Search for the cell housing the specified text and yield its (x, y) center coordinate. 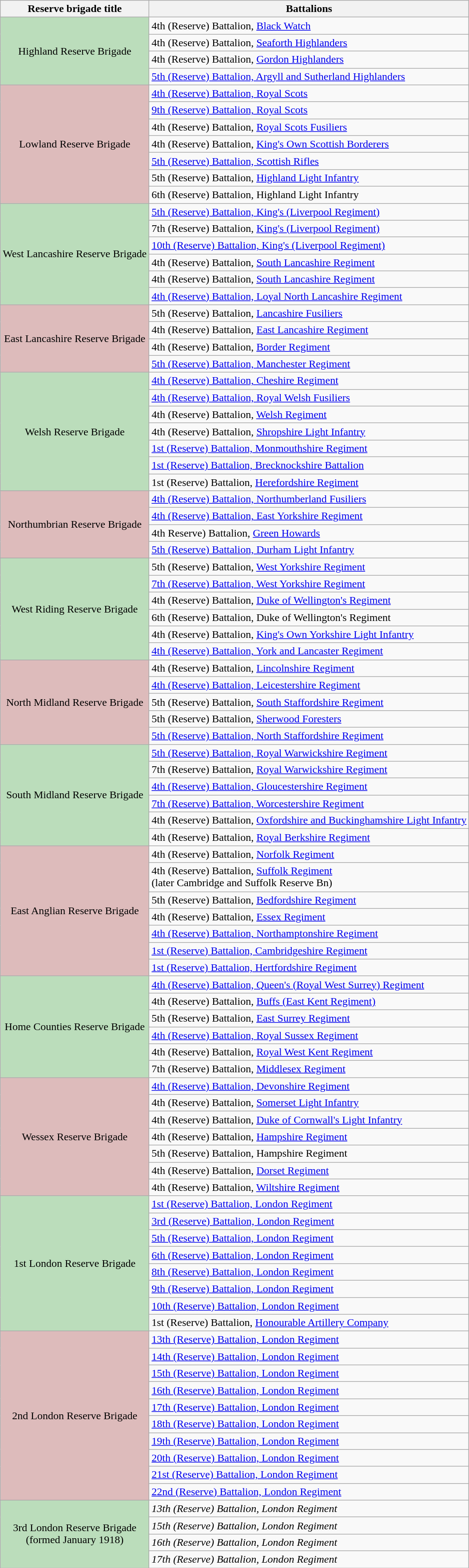
4th (Reserve) Battalion, Norfolk Regiment (309, 854)
5th (Reserve) Battalion, Manchester Regiment (309, 364)
West Riding Reserve Brigade (75, 609)
14th (Reserve) Battalion, London Regiment (309, 1357)
5th (Reserve) Battalion, Lancashire Fusiliers (309, 313)
8th (Reserve) Battalion, London Regiment (309, 1272)
1st (Reserve) Battalion, Monmouthshire Regiment (309, 448)
7th (Reserve) Battalion, Worcestershire Regiment (309, 804)
19th (Reserve) Battalion, London Regiment (309, 1441)
4th (Reserve) Battalion, East Lancashire Regiment (309, 330)
Battalions (309, 9)
18th (Reserve) Battalion, London Regiment (309, 1424)
6th (Reserve) Battalion, Highland Light Infantry (309, 195)
7th (Reserve) Battalion, West Yorkshire Regiment (309, 584)
4th (Reserve) Battalion, Seaforth Highlanders (309, 43)
5th (Reserve) Battalion, East Surrey Regiment (309, 1018)
3rd London Reserve Brigade(formed January 1918) (75, 1534)
22nd (Reserve) Battalion, London Regiment (309, 1492)
4th (Reserve) Battalion, Loyal North Lancashire Regiment (309, 296)
North Midland Reserve Brigade (75, 702)
4th (Reserve) Battalion, Lincolnshire Regiment (309, 668)
4th (Reserve) Battalion, Welsh Regiment (309, 414)
East Anglian Reserve Brigade (75, 911)
4th (Reserve) Battalion, Royal Sussex Regiment (309, 1035)
4th (Reserve) Battalion, Royal Berkshire Regiment (309, 837)
4th (Reserve) Battalion, Buffs (East Kent Regiment) (309, 1001)
4th (Reserve) Battalion, Leicestershire Regiment (309, 685)
10th (Reserve) Battalion, London Regiment (309, 1305)
4th (Reserve) Battalion, Black Watch (309, 26)
1st (Reserve) Battalion, Hertfordshire Regiment (309, 967)
South Midland Reserve Brigade (75, 795)
9th (Reserve) Battalion, Royal Scots (309, 110)
4th (Reserve) Battalion, King's Own Scottish Borderers (309, 144)
1st (Reserve) Battalion, Cambridgeshire Regiment (309, 951)
1st (Reserve) Battalion, London Regiment (309, 1204)
5th (Reserve) Battalion, North Staffordshire Regiment (309, 736)
9th (Reserve) Battalion, London Regiment (309, 1289)
20th (Reserve) Battalion, London Regiment (309, 1458)
5th (Reserve) Battalion, Highland Light Infantry (309, 178)
5th (Reserve) Battalion, Sherwood Foresters (309, 719)
5th (Reserve) Battalion, King's (Liverpool Regiment) (309, 212)
4th (Reserve) Battalion, Northumberland Fusiliers (309, 499)
10th (Reserve) Battalion, King's (Liverpool Regiment) (309, 246)
Highland Reserve Brigade (75, 51)
7th (Reserve) Battalion, Royal Warwickshire Regiment (309, 770)
4th (Reserve) Battalion, Royal Welsh Fusiliers (309, 398)
4th (Reserve) Battalion, King's Own Yorkshire Light Infantry (309, 634)
Northumbrian Reserve Brigade (75, 525)
4th (Reserve) Battalion, Suffolk Regiment(later Cambridge and Suffolk Reserve Bn) (309, 877)
4th (Reserve) Battalion, York and Lancaster Regiment (309, 651)
3rd (Reserve) Battalion, London Regiment (309, 1221)
4th (Reserve) Battalion, Duke of Wellington's Regiment (309, 601)
4th (Reserve) Battalion, Hampshire Regiment (309, 1137)
4th (Reserve) Battalion, East Yorkshire Regiment (309, 516)
4th (Reserve) Battalion, Royal Scots Fusiliers (309, 127)
1st (Reserve) Battalion, Herefordshire Regiment (309, 482)
1st London Reserve Brigade (75, 1263)
4th (Reserve) Battalion, Queen's (Royal West Surrey) Regiment (309, 984)
4th (Reserve) Battalion, Royal Scots (309, 93)
5th (Reserve) Battalion, Argyll and Sutherland Highlanders (309, 76)
1st (Reserve) Battalion, Honourable Artillery Company (309, 1323)
4th (Reserve) Battalion, Royal West Kent Regiment (309, 1052)
5th (Reserve) Battalion, South Staffordshire Regiment (309, 702)
7th (Reserve) Battalion, Middlesex Regiment (309, 1069)
5th (Reserve) Battalion, Bedfordshire Regiment (309, 900)
4th (Reserve) Battalion, Northamptonshire Regiment (309, 934)
5th (Reserve) Battalion, Durham Light Infantry (309, 550)
Wessex Reserve Brigade (75, 1137)
4th (Reserve) Battalion, Border Regiment (309, 347)
7th (Reserve) Battalion, King's (Liverpool Regiment) (309, 229)
4th (Reserve) Battalion, Somerset Light Infantry (309, 1103)
4th (Reserve) Battalion, Cheshire Regiment (309, 381)
Reserve brigade title (75, 9)
4th (Reserve) Battalion, Gloucestershire Regiment (309, 787)
East Lancashire Reserve Brigade (75, 338)
5th (Reserve) Battalion, Hampshire Regiment (309, 1154)
West Lancashire Reserve Brigade (75, 254)
5th (Reserve) Battalion, Scottish Rifles (309, 161)
4th (Reserve) Battalion, Oxfordshire and Buckinghamshire Light Infantry (309, 820)
4th Reserve) Battalion, Green Howards (309, 533)
4th (Reserve) Battalion, Devonshire Regiment (309, 1086)
5th (Reserve) Battalion, London Regiment (309, 1238)
Lowland Reserve Brigade (75, 144)
5th (Reserve) Battalion, West Yorkshire Regiment (309, 567)
4th (Reserve) Battalion, Shropshire Light Infantry (309, 431)
5th (Reserve) Battalion, Royal Warwickshire Regiment (309, 753)
1st (Reserve) Battalion, Brecknockshire Battalion (309, 465)
4th (Reserve) Battalion, Wiltshire Regiment (309, 1187)
4th (Reserve) Battalion, Essex Regiment (309, 917)
21st (Reserve) Battalion, London Regiment (309, 1475)
4th (Reserve) Battalion, Gordon Highlanders (309, 60)
6th (Reserve) Battalion, Duke of Wellington's Regiment (309, 617)
4th (Reserve) Battalion, Dorset Regiment (309, 1170)
Home Counties Reserve Brigade (75, 1027)
2nd London Reserve Brigade (75, 1416)
6th (Reserve) Battalion, London Regiment (309, 1255)
4th (Reserve) Battalion, Duke of Cornwall's Light Infantry (309, 1120)
Welsh Reserve Brigade (75, 431)
